Determine the (x, y) coordinate at the center of the cell enclosing the given text.  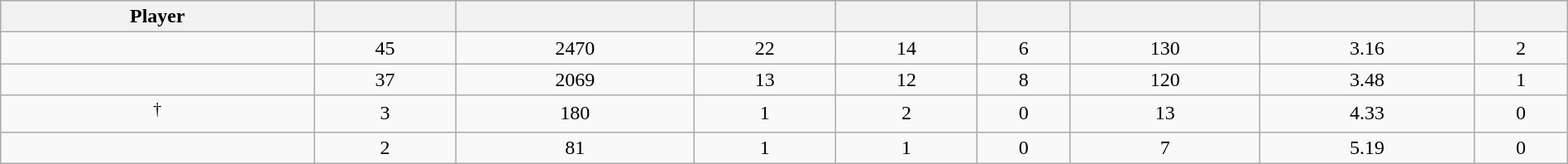
8 (1024, 80)
† (157, 114)
37 (385, 80)
22 (764, 48)
120 (1165, 80)
Player (157, 17)
3 (385, 114)
81 (575, 147)
3.48 (1368, 80)
4.33 (1368, 114)
45 (385, 48)
6 (1024, 48)
2470 (575, 48)
130 (1165, 48)
3.16 (1368, 48)
14 (906, 48)
7 (1165, 147)
180 (575, 114)
5.19 (1368, 147)
12 (906, 80)
2069 (575, 80)
